Extract the (X, Y) coordinate from the center of the cell holding the provided text.  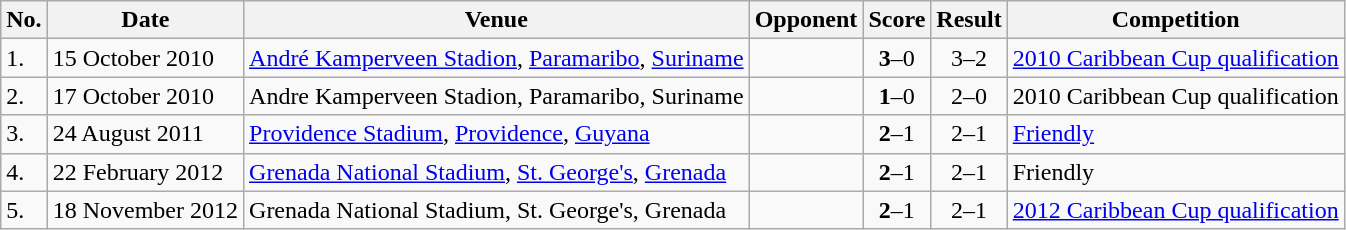
2–0 (969, 96)
1–0 (897, 96)
Result (969, 20)
Providence Stadium, Providence, Guyana (497, 134)
3. (24, 134)
3–0 (897, 58)
Score (897, 20)
4. (24, 172)
17 October 2010 (145, 96)
18 November 2012 (145, 210)
No. (24, 20)
15 October 2010 (145, 58)
2012 Caribbean Cup qualification (1176, 210)
5. (24, 210)
Andre Kamperveen Stadion, Paramaribo, Suriname (497, 96)
22 February 2012 (145, 172)
Date (145, 20)
Competition (1176, 20)
24 August 2011 (145, 134)
3–2 (969, 58)
2. (24, 96)
1. (24, 58)
Venue (497, 20)
Opponent (806, 20)
André Kamperveen Stadion, Paramaribo, Suriname (497, 58)
